Extract the [X, Y] coordinate from the center of the cell holding the provided text.  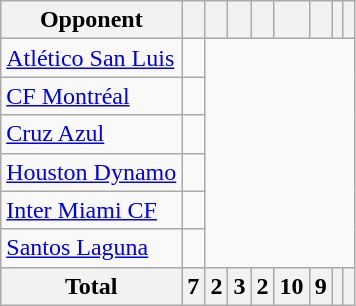
Inter Miami CF [92, 210]
9 [320, 286]
Houston Dynamo [92, 172]
Cruz Azul [92, 134]
Atlético San Luis [92, 58]
Total [92, 286]
CF Montréal [92, 96]
10 [292, 286]
7 [194, 286]
Opponent [92, 20]
3 [240, 286]
Santos Laguna [92, 248]
